Search for the cell housing the specified text and yield its [x, y] center coordinate. 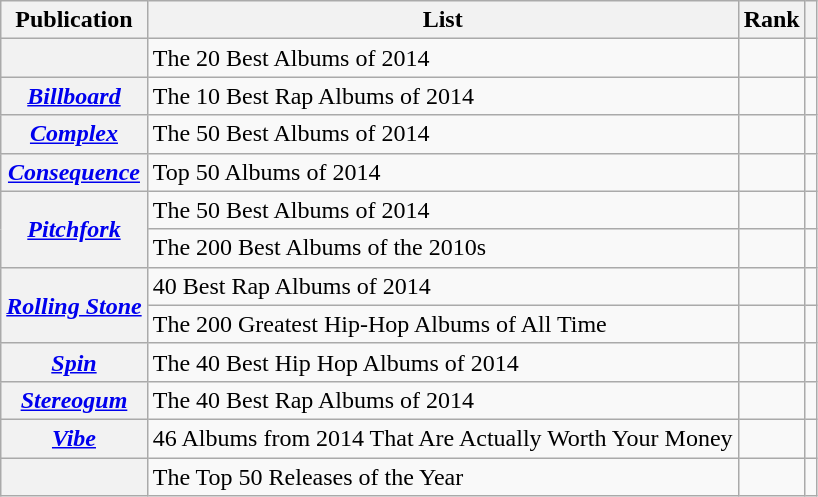
The 10 Best Rap Albums of 2014 [442, 96]
Billboard [74, 96]
Rolling Stone [74, 305]
The Top 50 Releases of the Year [442, 477]
Stereogum [74, 400]
Consequence [74, 172]
Top 50 Albums of 2014 [442, 172]
Publication [74, 20]
40 Best Rap Albums of 2014 [442, 286]
The 40 Best Hip Hop Albums of 2014 [442, 362]
Spin [74, 362]
The 40 Best Rap Albums of 2014 [442, 400]
The 20 Best Albums of 2014 [442, 58]
The 200 Greatest Hip-Hop Albums of All Time [442, 324]
Pitchfork [74, 229]
List [442, 20]
Rank [772, 20]
The 200 Best Albums of the 2010s [442, 248]
Complex [74, 134]
Vibe [74, 438]
46 Albums from 2014 That Are Actually Worth Your Money [442, 438]
